For the text-containing cell, return its midpoint in [X, Y] coordinate format. 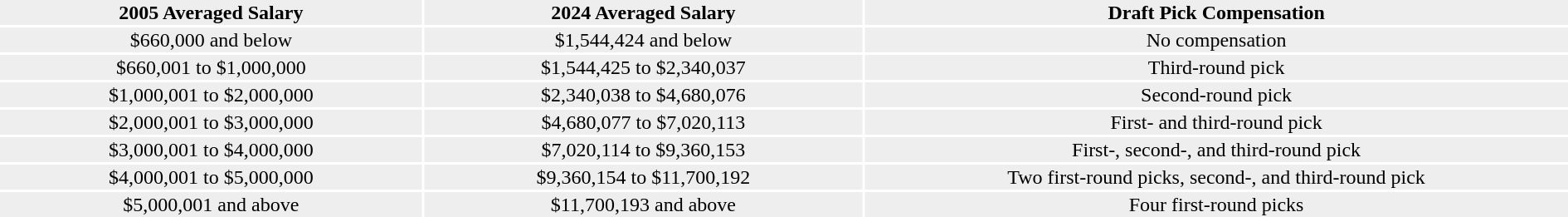
$2,340,038 to $4,680,076 [644, 95]
$11,700,193 and above [644, 205]
$7,020,114 to $9,360,153 [644, 150]
$9,360,154 to $11,700,192 [644, 177]
2005 Averaged Salary [211, 12]
Draft Pick Compensation [1216, 12]
$660,000 and below [211, 40]
2024 Averaged Salary [644, 12]
$1,544,425 to $2,340,037 [644, 67]
$4,000,001 to $5,000,000 [211, 177]
$3,000,001 to $4,000,000 [211, 150]
$1,000,001 to $2,000,000 [211, 95]
No compensation [1216, 40]
Third-round pick [1216, 67]
First- and third-round pick [1216, 122]
Two first-round picks, second-, and third-round pick [1216, 177]
Second-round pick [1216, 95]
$4,680,077 to $7,020,113 [644, 122]
$660,001 to $1,000,000 [211, 67]
$1,544,424 and below [644, 40]
First-, second-, and third-round pick [1216, 150]
Four first-round picks [1216, 205]
$2,000,001 to $3,000,000 [211, 122]
$5,000,001 and above [211, 205]
